Pinpoint the cell where the given text exists, returning its (X, Y) midpoint coordinate. 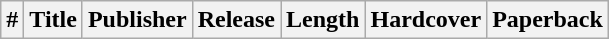
Hardcover (426, 20)
Publisher (137, 20)
# (12, 20)
Release (236, 20)
Paperback (548, 20)
Title (54, 20)
Length (323, 20)
